From the cell containing the given text, extract its center point as [x, y] coordinate. 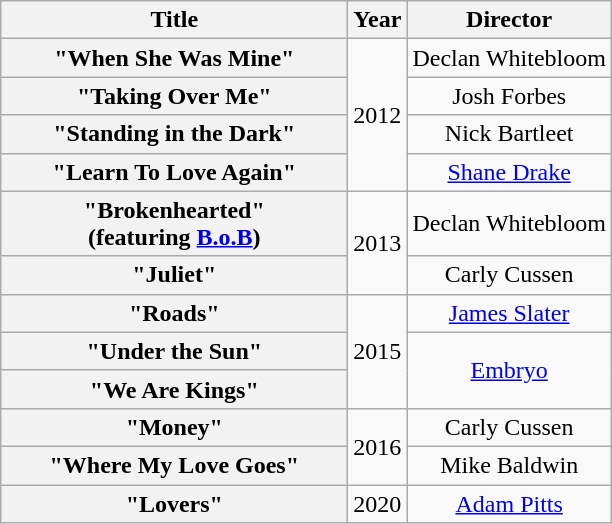
Mike Baldwin [510, 465]
Nick Bartleet [510, 134]
Director [510, 20]
Title [174, 20]
"Lovers" [174, 503]
Shane Drake [510, 172]
2015 [378, 351]
Year [378, 20]
"Learn To Love Again" [174, 172]
"Brokenhearted"(featuring B.o.B) [174, 224]
2020 [378, 503]
"Juliet" [174, 275]
"Standing in the Dark" [174, 134]
James Slater [510, 313]
2012 [378, 115]
2013 [378, 242]
"Money" [174, 427]
"Taking Over Me" [174, 96]
"When She Was Mine" [174, 58]
"Roads" [174, 313]
Embryo [510, 370]
Josh Forbes [510, 96]
"Where My Love Goes" [174, 465]
"We Are Kings" [174, 389]
"Under the Sun" [174, 351]
Adam Pitts [510, 503]
2016 [378, 446]
